Capture the cell that displays the provided text and extract its [X, Y] central coordinate. 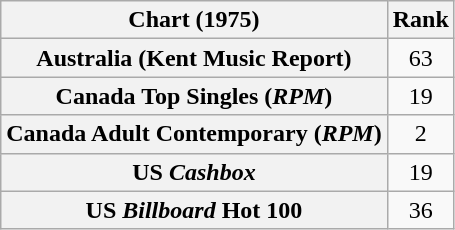
US Billboard Hot 100 [194, 210]
Canada Top Singles (RPM) [194, 96]
63 [420, 58]
Chart (1975) [194, 20]
Canada Adult Contemporary (RPM) [194, 134]
2 [420, 134]
36 [420, 210]
US Cashbox [194, 172]
Rank [420, 20]
Australia (Kent Music Report) [194, 58]
